Determine the [X, Y] coordinate at the center of the cell enclosing the given text.  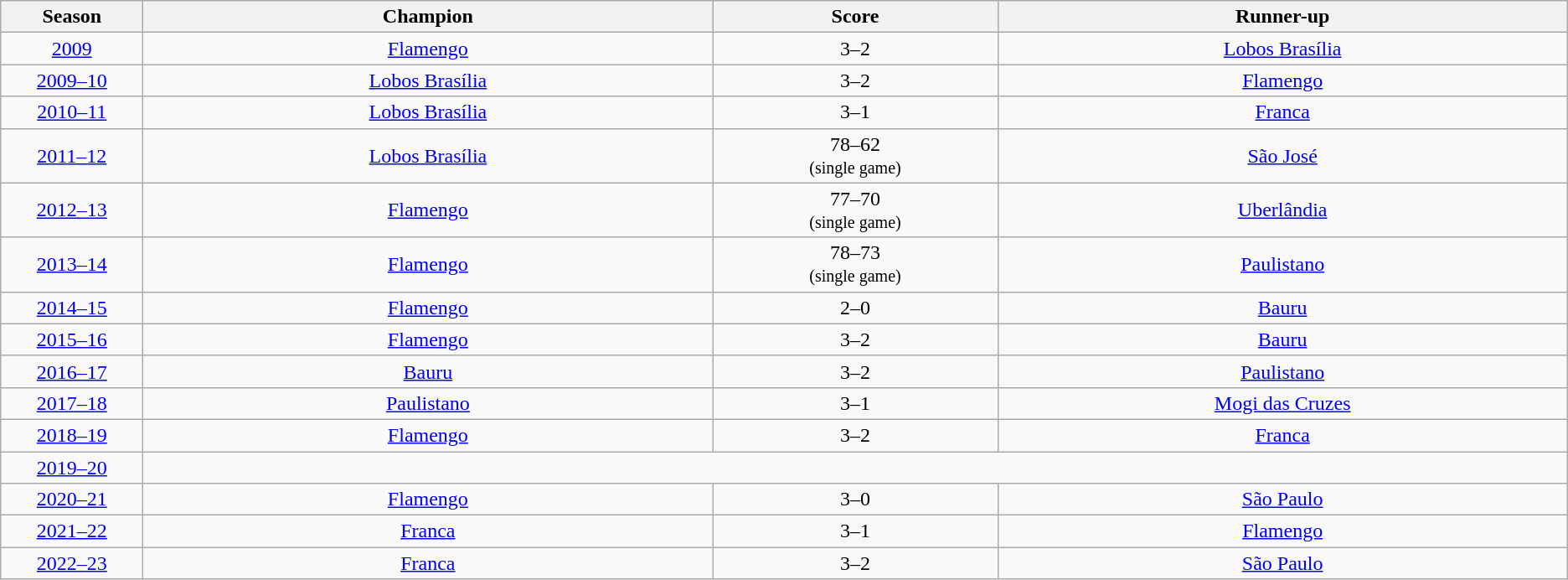
2021–22 [72, 531]
2013–14 [72, 265]
Uberlândia [1282, 210]
Season [72, 17]
2017–18 [72, 403]
2019–20 [72, 467]
2010–11 [72, 112]
Runner-up [1282, 17]
2009–10 [72, 80]
2014–15 [72, 308]
77–70(single game) [855, 210]
2020–21 [72, 500]
Score [855, 17]
2022–23 [72, 563]
2–0 [855, 308]
3–0 [855, 500]
Champion [428, 17]
2011–12 [72, 156]
2015–16 [72, 339]
2016–17 [72, 371]
2012–13 [72, 210]
Mogi das Cruzes [1282, 403]
2018–19 [72, 435]
São José [1282, 156]
2009 [72, 49]
78–73(single game) [855, 265]
78–62(single game) [855, 156]
